Determine the [X, Y] coordinate at the center of the cell enclosing the given text.  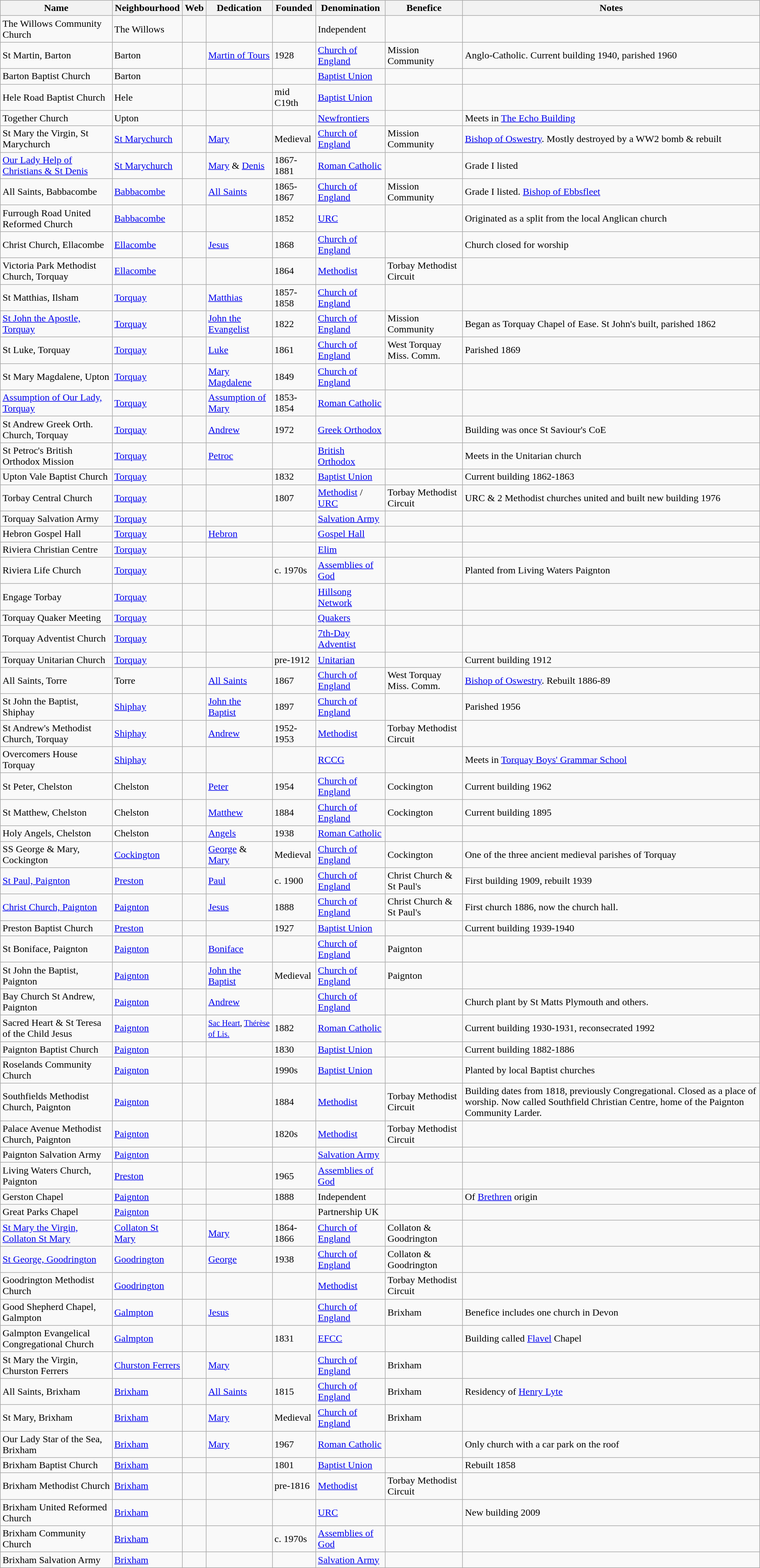
All Saints, Torre [56, 681]
1967 [294, 1444]
Hillsong Network [351, 597]
Upton [147, 118]
1822 [294, 324]
St Mary the Virgin, Collaton St Mary [56, 1233]
Grade I listed. Bishop of Ebbsfleet [611, 192]
pre-1912 [294, 659]
Preston Baptist Church [56, 928]
Torquay Salvation Army [56, 519]
7th-Day Adventist [351, 639]
St John the Baptist, Shiphay [56, 707]
Sacred Heart & St Teresa of the Child Jesus [56, 1028]
Paignton Salvation Army [56, 1155]
1972 [294, 429]
1865-1867 [294, 192]
Hele [147, 97]
Boniface [239, 949]
1868 [294, 244]
1965 [294, 1176]
Torquay Quaker Meeting [56, 618]
URC & 2 Methodist churches united and built new building 1976 [611, 498]
St Mary Magdalene, Upton [56, 377]
Partnership UK [351, 1212]
St Martin, Barton [56, 55]
Torre [147, 681]
Peter [239, 786]
Paignton Baptist Church [56, 1049]
First building 1909, rebuilt 1939 [611, 881]
Denomination [351, 8]
1832 [294, 477]
Palace Avenue Methodist Church, Paignton [56, 1134]
Brixham Methodist Church [56, 1486]
Parished 1869 [611, 351]
Notes [611, 8]
Southfields Methodist Church, Paignton [56, 1102]
Martin of Tours [239, 55]
1954 [294, 786]
Goodrington Methodist Church [56, 1286]
St Petroc's British Orthodox Mission [56, 456]
Building was once St Saviour's CoE [611, 429]
Meets in Torquay Boys' Grammar School [611, 760]
1897 [294, 707]
Bishop of Oswestry. Rebuilt 1886-89 [611, 681]
St George, Goodrington [56, 1260]
Methodist / URC [351, 498]
Church closed for worship [611, 244]
Current building 1912 [611, 659]
One of the three ancient medieval parishes of Torquay [611, 855]
Anglo-Catholic. Current building 1940, parished 1960 [611, 55]
Of Brethren origin [611, 1197]
1928 [294, 55]
Galmpton Evangelical Congregational Church [56, 1338]
St Matthias, Ilsham [56, 297]
pre-1816 [294, 1486]
Bishop of Oswestry. Mostly destroyed by a WW2 bomb & rebuilt [611, 139]
British Orthodox [351, 456]
1852 [294, 218]
St Andrew Greek Orth. Church, Torquay [56, 429]
Building called Flavel Chapel [611, 1338]
Brixham United Reformed Church [56, 1513]
St Mary, Brixham [56, 1418]
Residency of Henry Lyte [611, 1391]
Church plant by St Matts Plymouth and others. [611, 1002]
Only church with a car park on the roof [611, 1444]
All Saints, Brixham [56, 1391]
Current building 1862-1863 [611, 477]
1830 [294, 1049]
Christ Church, Ellacombe [56, 244]
St John the Baptist, Paignton [56, 976]
St John the Apostle, Torquay [56, 324]
Newfrontiers [351, 118]
1990s [294, 1070]
St Mary the Virgin, Churston Ferrers [56, 1365]
Founded [294, 8]
Hele Road Baptist Church [56, 97]
1853-1854 [294, 403]
SS George & Mary, Cockington [56, 855]
1864-1866 [294, 1233]
George [239, 1260]
Torquay Adventist Church [56, 639]
St Boniface, Paignton [56, 949]
Christ Church, Paignton [56, 907]
1831 [294, 1338]
Neighbourhood [147, 8]
Brixham Baptist Church [56, 1465]
Current building 1895 [611, 812]
Rebuilt 1858 [611, 1465]
John the Evangelist [239, 324]
1952-1953 [294, 734]
The Willows [147, 29]
Planted from Living Waters Paignton [611, 571]
Upton Vale Baptist Church [56, 477]
Bay Church St Andrew, Paignton [56, 1002]
1857-1858 [294, 297]
Planted by local Baptist churches [611, 1070]
Current building 1939-1940 [611, 928]
Collaton St Mary [147, 1233]
All Saints, Babbacombe [56, 192]
1807 [294, 498]
Hebron Gospel Hall [56, 534]
Brixham Salvation Army [56, 1560]
Unitarian [351, 659]
Gospel Hall [351, 534]
St Luke, Torquay [56, 351]
Riviera Life Church [56, 571]
Good Shepherd Chapel, Galmpton [56, 1312]
c. 1900 [294, 881]
Luke [239, 351]
Furrough Road United Reformed Church [56, 218]
Dedication [239, 8]
New building 2009 [611, 1513]
1867-1881 [294, 166]
1867 [294, 681]
Mary Magdalene [239, 377]
1861 [294, 351]
1927 [294, 928]
Current building 1882-1886 [611, 1049]
1849 [294, 377]
Benefice includes one church in Devon [611, 1312]
1815 [294, 1391]
1882 [294, 1028]
Riviera Christian Centre [56, 549]
Great Parks Chapel [56, 1212]
St Mary the Virgin, St Marychurch [56, 139]
Web [194, 8]
First church 1886, now the church hall. [611, 907]
Grade I listed [611, 166]
Meets in the Unitarian church [611, 456]
Paul [239, 881]
St Matthew, Chelston [56, 812]
Gerston Chapel [56, 1197]
Matthew [239, 812]
Current building 1962 [611, 786]
St Andrew's Methodist Church, Torquay [56, 734]
Assumption of Mary [239, 403]
Mary & Denis [239, 166]
The Willows Community Church [56, 29]
Barton Baptist Church [56, 76]
Originated as a split from the local Anglican church [611, 218]
Holy Angels, Chelston [56, 834]
George & Mary [239, 855]
Petroc [239, 456]
1801 [294, 1465]
Churston Ferrers [147, 1365]
Assumption of Our Lady, Torquay [56, 403]
Roselands Community Church [56, 1070]
Greek Orthodox [351, 429]
1820s [294, 1134]
EFCC [351, 1338]
Angels [239, 834]
mid C19th [294, 97]
Engage Torbay [56, 597]
Brixham Community Church [56, 1539]
Matthias [239, 297]
Began as Torquay Chapel of Ease. St John's built, parished 1862 [611, 324]
Our Lady Help of Christians & St Denis [56, 166]
Current building 1930-1931, reconsecrated 1992 [611, 1028]
1864 [294, 271]
Living Waters Church, Paignton [56, 1176]
Quakers [351, 618]
Victoria Park Methodist Church, Torquay [56, 271]
St Peter, Chelston [56, 786]
Name [56, 8]
St Paul, Paignton [56, 881]
Hebron [239, 534]
Torquay Unitarian Church [56, 659]
Elim [351, 549]
Meets in The Echo Building [611, 118]
Our Lady Star of the Sea, Brixham [56, 1444]
RCCG [351, 760]
Parished 1956 [611, 707]
Torbay Central Church [56, 498]
Benefice [424, 8]
Sac Heart, Thérèse of Lis. [239, 1028]
Overcomers House Torquay [56, 760]
Together Church [56, 118]
